Return (X, Y) of the center of cell containing provided text 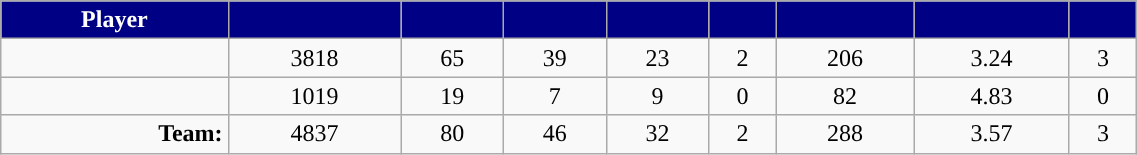
3818 (314, 58)
19 (452, 96)
80 (452, 134)
4837 (314, 134)
9 (658, 96)
Player (114, 20)
23 (658, 58)
7 (556, 96)
39 (556, 58)
82 (845, 96)
4.83 (992, 96)
1019 (314, 96)
3.57 (992, 134)
Team: (114, 134)
65 (452, 58)
206 (845, 58)
32 (658, 134)
3.24 (992, 58)
46 (556, 134)
288 (845, 134)
